Determine the [x, y] coordinate at the center of the cell enclosing the given text.  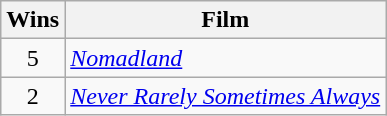
5 [33, 58]
Never Rarely Sometimes Always [226, 96]
Film [226, 20]
Wins [33, 20]
Nomadland [226, 58]
2 [33, 96]
